Extract the [X, Y] coordinate from the center of the cell holding the provided text.  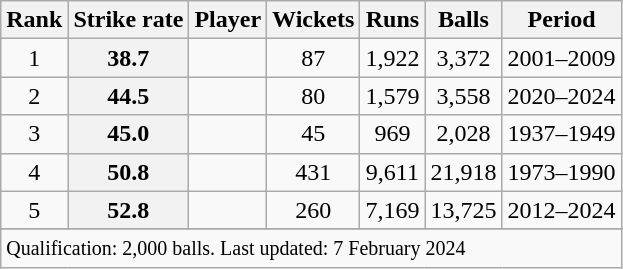
Balls [464, 20]
13,725 [464, 210]
Runs [392, 20]
Wickets [314, 20]
80 [314, 96]
2 [34, 96]
3,372 [464, 58]
5 [34, 210]
2,028 [464, 134]
9,611 [392, 172]
21,918 [464, 172]
4 [34, 172]
969 [392, 134]
1 [34, 58]
1973–1990 [562, 172]
Player [228, 20]
3,558 [464, 96]
44.5 [128, 96]
2012–2024 [562, 210]
3 [34, 134]
1,579 [392, 96]
Rank [34, 20]
45.0 [128, 134]
431 [314, 172]
Strike rate [128, 20]
1937–1949 [562, 134]
52.8 [128, 210]
1,922 [392, 58]
38.7 [128, 58]
7,169 [392, 210]
45 [314, 134]
87 [314, 58]
2001–2009 [562, 58]
Qualification: 2,000 balls. Last updated: 7 February 2024 [311, 248]
2020–2024 [562, 96]
Period [562, 20]
260 [314, 210]
50.8 [128, 172]
